Provide the (X, Y) coordinate of the cell's center where the given text is located.  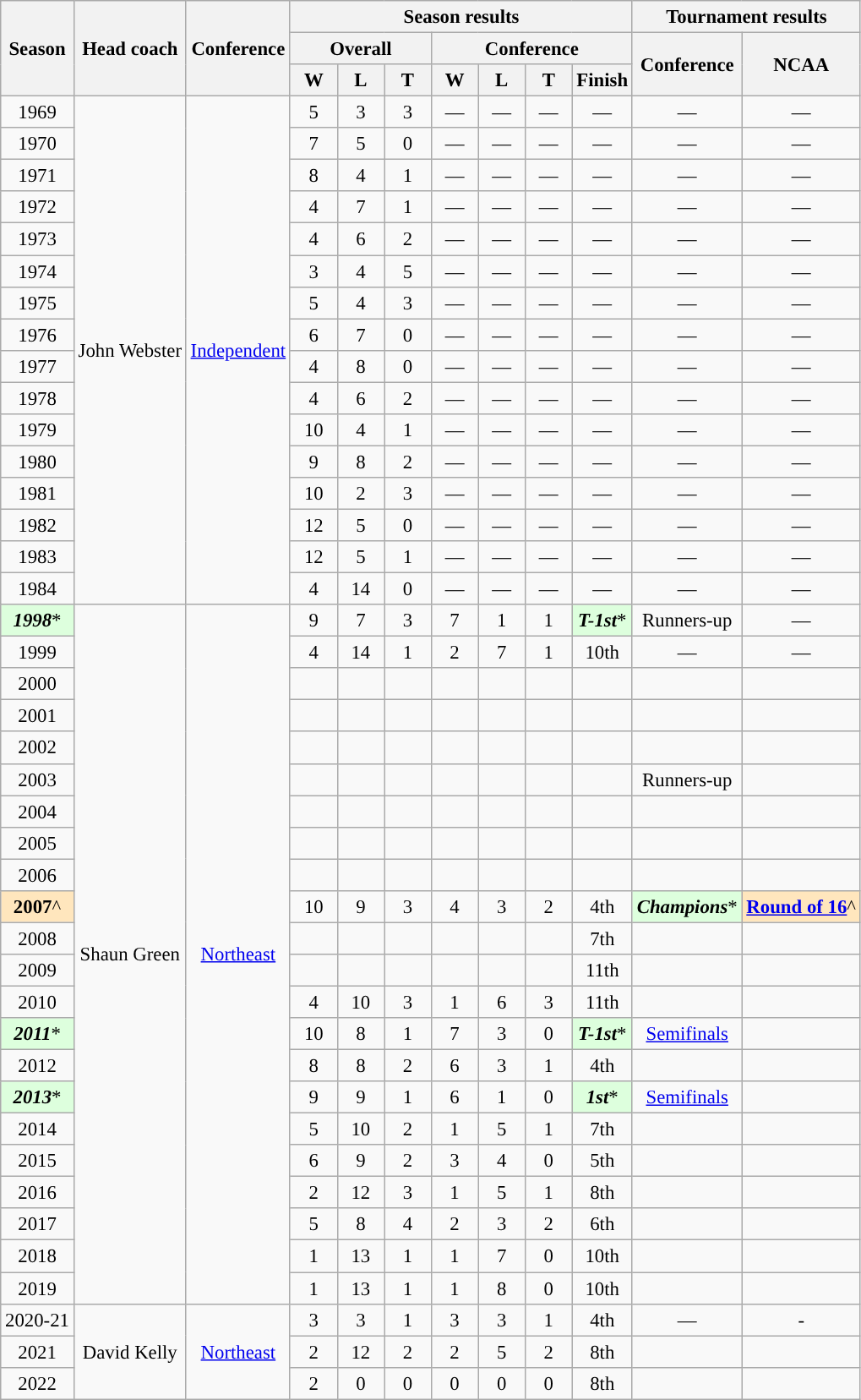
1978 (37, 398)
2022 (37, 1383)
1981 (37, 494)
Head coach (130, 49)
2005 (37, 843)
Season results (461, 17)
2016 (37, 1193)
David Kelly (130, 1351)
Tournament results (746, 17)
2011* (37, 1034)
1977 (37, 366)
2013* (37, 1097)
1970 (37, 144)
1980 (37, 462)
2001 (37, 716)
2017 (37, 1225)
2014 (37, 1129)
2004 (37, 812)
2003 (37, 779)
2015 (37, 1161)
2018 (37, 1256)
NCAA (801, 64)
2012 (37, 1066)
Independent (238, 351)
Shaun Green (130, 954)
2009 (37, 971)
2000 (37, 684)
2007^ (37, 907)
1983 (37, 557)
6th (602, 1225)
Finish (602, 80)
1984 (37, 589)
2002 (37, 748)
Season (37, 49)
1975 (37, 303)
1979 (37, 430)
1976 (37, 335)
2008 (37, 938)
John Webster (130, 351)
Round of 16^ (801, 907)
5th (602, 1161)
1972 (37, 207)
1st* (602, 1097)
1973 (37, 239)
1982 (37, 525)
1974 (37, 271)
1971 (37, 176)
2006 (37, 875)
Champions* (687, 907)
2020-21 (37, 1320)
- (801, 1320)
2019 (37, 1288)
2010 (37, 1002)
1999 (37, 653)
1969 (37, 112)
1998* (37, 621)
Overall (360, 49)
2021 (37, 1352)
